Output the [x, y] coordinate of the center of the cell containing the given text.  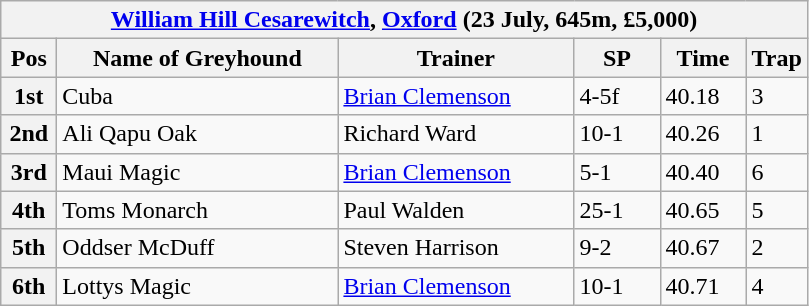
40.71 [703, 286]
Richard Ward [456, 134]
Steven Harrison [456, 248]
4 [776, 286]
40.18 [703, 96]
Lottys Magic [198, 286]
4th [29, 210]
Ali Qapu Oak [198, 134]
40.40 [703, 172]
Name of Greyhound [198, 58]
Toms Monarch [198, 210]
40.67 [703, 248]
Cuba [198, 96]
Trap [776, 58]
6 [776, 172]
1st [29, 96]
William Hill Cesarewitch, Oxford (23 July, 645m, £5,000) [404, 20]
1 [776, 134]
3 [776, 96]
25-1 [617, 210]
9-2 [617, 248]
Trainer [456, 58]
40.65 [703, 210]
40.26 [703, 134]
Oddser McDuff [198, 248]
5th [29, 248]
Time [703, 58]
3rd [29, 172]
4-5f [617, 96]
Maui Magic [198, 172]
2 [776, 248]
2nd [29, 134]
5 [776, 210]
6th [29, 286]
Pos [29, 58]
SP [617, 58]
5-1 [617, 172]
Paul Walden [456, 210]
